Pinpoint the cell where the given text exists, returning its [x, y] midpoint coordinate. 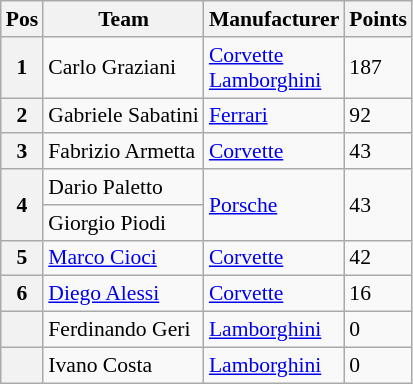
Carlo Graziani [124, 68]
4 [22, 204]
6 [22, 294]
Ferrari [274, 116]
Marco Cioci [124, 258]
Diego Alessi [124, 294]
5 [22, 258]
Dario Paletto [124, 187]
Team [124, 19]
Fabrizio Armetta [124, 152]
Points [378, 19]
Porsche [274, 204]
CorvetteLamborghini [274, 68]
187 [378, 68]
2 [22, 116]
1 [22, 68]
Manufacturer [274, 19]
Gabriele Sabatini [124, 116]
Ferdinando Geri [124, 330]
42 [378, 258]
92 [378, 116]
16 [378, 294]
3 [22, 152]
Ivano Costa [124, 365]
Giorgio Piodi [124, 223]
Pos [22, 19]
